Output the (x, y) coordinate of the center of the cell containing the given text.  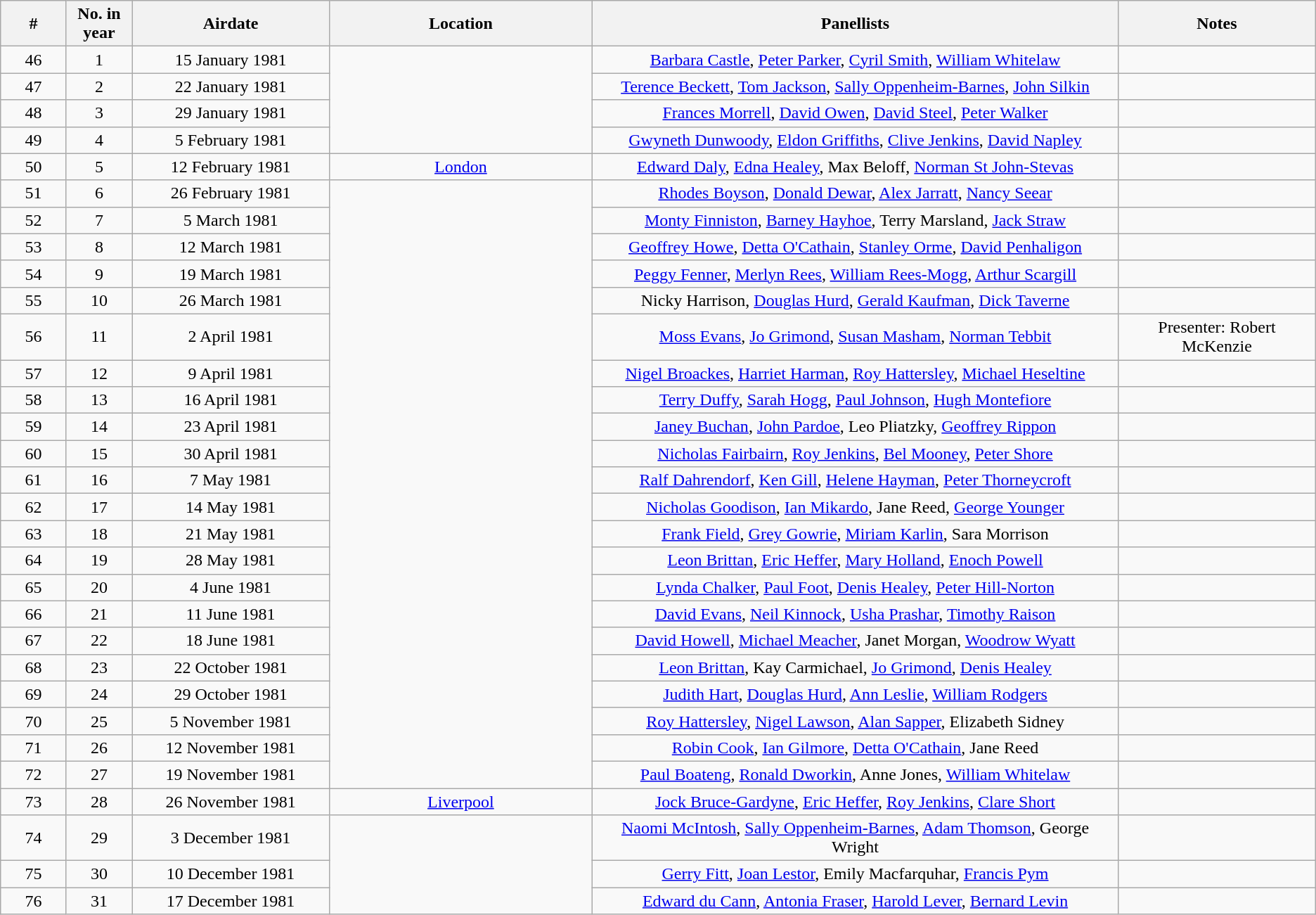
51 (34, 193)
10 (99, 300)
6 (99, 193)
12 November 1981 (231, 748)
64 (34, 561)
23 (99, 667)
Robin Cook, Ian Gilmore, Detta O'Cathain, Jane Reed (855, 748)
76 (34, 901)
12 February 1981 (231, 167)
26 November 1981 (231, 801)
5 (99, 167)
7 (99, 220)
18 June 1981 (231, 641)
Leon Brittan, Eric Heffer, Mary Holland, Enoch Powell (855, 561)
Rhodes Boyson, Donald Dewar, Alex Jarratt, Nancy Seear (855, 193)
20 (99, 587)
18 (99, 534)
Paul Boateng, Ronald Dworkin, Anne Jones, William Whitelaw (855, 774)
Frances Morrell, David Owen, David Steel, Peter Walker (855, 113)
16 (99, 480)
21 May 1981 (231, 534)
Nigel Broackes, Harriet Harman, Roy Hattersley, Michael Heseltine (855, 373)
75 (34, 874)
22 October 1981 (231, 667)
Nicholas Goodison, Ian Mikardo, Jane Reed, George Younger (855, 507)
29 January 1981 (231, 113)
49 (34, 140)
26 February 1981 (231, 193)
61 (34, 480)
Barbara Castle, Peter Parker, Cyril Smith, William Whitelaw (855, 60)
12 (99, 373)
26 March 1981 (231, 300)
3 (99, 113)
# (34, 24)
3 December 1981 (231, 838)
8 (99, 247)
19 March 1981 (231, 274)
Ralf Dahrendorf, Ken Gill, Helene Hayman, Peter Thorneycroft (855, 480)
26 (99, 748)
Frank Field, Grey Gowrie, Miriam Karlin, Sara Morrison (855, 534)
60 (34, 454)
Edward Daly, Edna Healey, Max Beloff, Norman St John-Stevas (855, 167)
London (460, 167)
Location (460, 24)
69 (34, 694)
Terence Beckett, Tom Jackson, Sally Oppenheim-Barnes, John Silkin (855, 87)
4 (99, 140)
53 (34, 247)
15 January 1981 (231, 60)
Gwyneth Dunwoody, Eldon Griffiths, Clive Jenkins, David Napley (855, 140)
Janey Buchan, John Pardoe, Leo Pliatzky, Geoffrey Rippon (855, 427)
31 (99, 901)
19 (99, 561)
13 (99, 400)
30 April 1981 (231, 454)
73 (34, 801)
11 June 1981 (231, 614)
5 March 1981 (231, 220)
2 (99, 87)
David Evans, Neil Kinnock, Usha Prashar, Timothy Raison (855, 614)
70 (34, 721)
Terry Duffy, Sarah Hogg, Paul Johnson, Hugh Montefiore (855, 400)
Naomi McIntosh, Sally Oppenheim-Barnes, Adam Thomson, George Wright (855, 838)
Nicholas Fairbairn, Roy Jenkins, Bel Mooney, Peter Shore (855, 454)
22 (99, 641)
Moss Evans, Jo Grimond, Susan Masham, Norman Tebbit (855, 336)
Monty Finniston, Barney Hayhoe, Terry Marsland, Jack Straw (855, 220)
Edward du Cann, Antonia Fraser, Harold Lever, Bernard Levin (855, 901)
16 April 1981 (231, 400)
67 (34, 641)
48 (34, 113)
Judith Hart, Douglas Hurd, Ann Leslie, William Rodgers (855, 694)
5 November 1981 (231, 721)
62 (34, 507)
71 (34, 748)
15 (99, 454)
Peggy Fenner, Merlyn Rees, William Rees-Mogg, Arthur Scargill (855, 274)
28 (99, 801)
Geoffrey Howe, Detta O'Cathain, Stanley Orme, David Penhaligon (855, 247)
29 October 1981 (231, 694)
52 (34, 220)
68 (34, 667)
5 February 1981 (231, 140)
59 (34, 427)
14 (99, 427)
Presenter: Robert McKenzie (1218, 336)
Nicky Harrison, Douglas Hurd, Gerald Kaufman, Dick Taverne (855, 300)
Leon Brittan, Kay Carmichael, Jo Grimond, Denis Healey (855, 667)
54 (34, 274)
23 April 1981 (231, 427)
2 April 1981 (231, 336)
25 (99, 721)
22 January 1981 (231, 87)
Roy Hattersley, Nigel Lawson, Alan Sapper, Elizabeth Sidney (855, 721)
57 (34, 373)
9 (99, 274)
66 (34, 614)
17 (99, 507)
Panellists (855, 24)
7 May 1981 (231, 480)
50 (34, 167)
10 December 1981 (231, 874)
55 (34, 300)
30 (99, 874)
65 (34, 587)
Lynda Chalker, Paul Foot, Denis Healey, Peter Hill-Norton (855, 587)
No. in year (99, 24)
Gerry Fitt, Joan Lestor, Emily Macfarquhar, Francis Pym (855, 874)
19 November 1981 (231, 774)
28 May 1981 (231, 561)
Airdate (231, 24)
12 March 1981 (231, 247)
9 April 1981 (231, 373)
Notes (1218, 24)
21 (99, 614)
17 December 1981 (231, 901)
74 (34, 838)
29 (99, 838)
1 (99, 60)
46 (34, 60)
David Howell, Michael Meacher, Janet Morgan, Woodrow Wyatt (855, 641)
Liverpool (460, 801)
72 (34, 774)
24 (99, 694)
47 (34, 87)
Jock Bruce-Gardyne, Eric Heffer, Roy Jenkins, Clare Short (855, 801)
63 (34, 534)
56 (34, 336)
58 (34, 400)
14 May 1981 (231, 507)
27 (99, 774)
4 June 1981 (231, 587)
11 (99, 336)
